Scan for the cell matching the given text and deliver its [X, Y] coordinate at center. 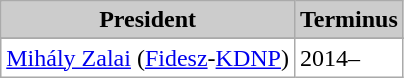
Mihály Zalai (Fidesz-KDNP) [148, 58]
2014– [348, 58]
Terminus [348, 20]
President [148, 20]
